Determine the [x, y] coordinate at the center of the cell enclosing the given text.  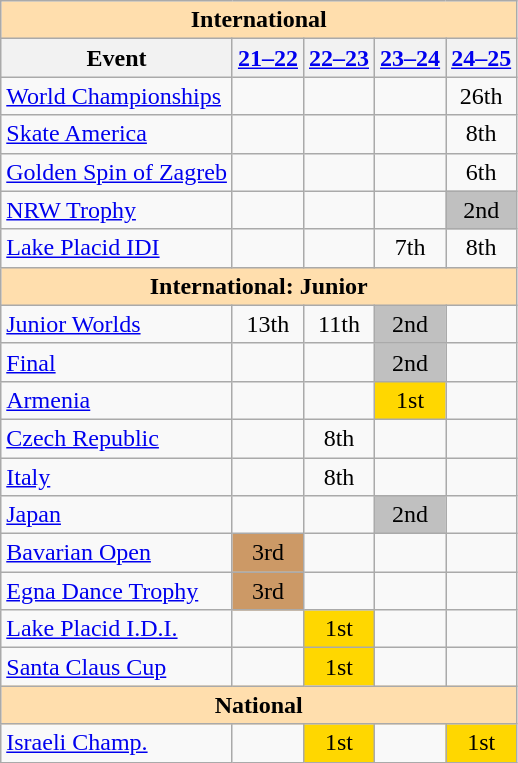
International: Junior [259, 286]
Final [117, 362]
Egna Dance Trophy [117, 591]
Japan [117, 515]
13th [268, 324]
Skate America [117, 134]
Italy [117, 477]
Lake Placid I.D.I. [117, 629]
Junior Worlds [117, 324]
22–23 [338, 58]
Event [117, 58]
Armenia [117, 400]
7th [410, 248]
21–22 [268, 58]
24–25 [482, 58]
NRW Trophy [117, 210]
Bavarian Open [117, 553]
23–24 [410, 58]
Israeli Champ. [117, 743]
Czech Republic [117, 438]
11th [338, 324]
6th [482, 172]
Santa Claus Cup [117, 667]
Lake Placid IDI [117, 248]
26th [482, 96]
Golden Spin of Zagreb [117, 172]
International [259, 20]
National [259, 705]
World Championships [117, 96]
